Determine the [x, y] coordinate at the center of the cell enclosing the given text.  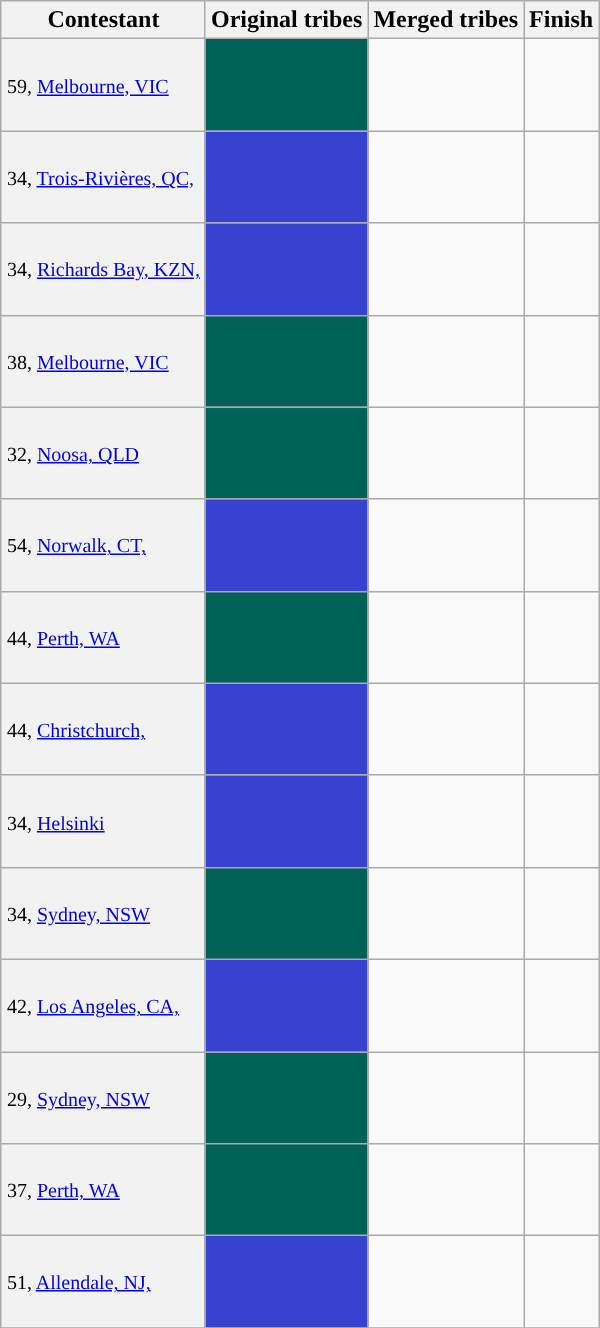
37, Perth, WA [103, 1190]
38, Melbourne, VIC [103, 361]
44, Perth, WA [103, 637]
34, Richards Bay, KZN, [103, 269]
Finish [562, 20]
54, Norwalk, CT, [103, 545]
42, Los Angeles, CA, [103, 1005]
Merged tribes [446, 20]
34, Helsinki [103, 821]
32, Noosa, QLD [103, 453]
51, Allendale, NJ, [103, 1282]
59, Melbourne, VIC [103, 85]
Original tribes [286, 20]
29, Sydney, NSW [103, 1098]
Contestant [103, 20]
34, Trois-Rivières, QC, [103, 177]
44, Christchurch, [103, 729]
34, Sydney, NSW [103, 913]
